Detect which cell encompasses the target text, then output its (X, Y) center coordinate. 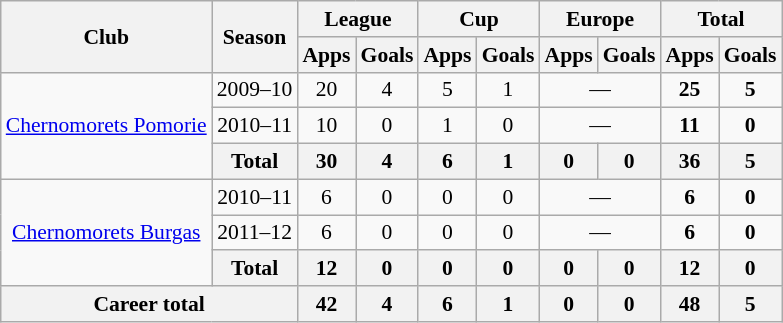
42 (326, 304)
2009–10 (255, 90)
2011–12 (255, 233)
20 (326, 90)
Season (255, 36)
25 (690, 90)
10 (326, 126)
30 (326, 162)
Club (106, 36)
League (358, 19)
Cup (478, 19)
Chernomorets Pomorie (106, 126)
Career total (150, 304)
11 (690, 126)
Europe (600, 19)
Chernomorets Burgas (106, 232)
48 (690, 304)
36 (690, 162)
